Find where the given text appears and provide that cell's center as [x, y] coordinate. 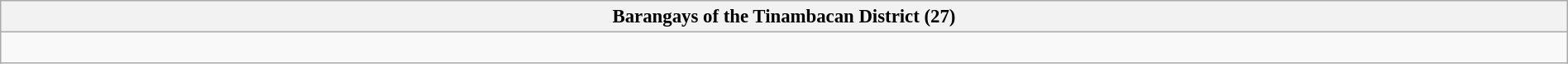
Barangays of the Tinambacan District (27) [784, 17]
